Find where the given text appears and provide that cell's center as (x, y) coordinate. 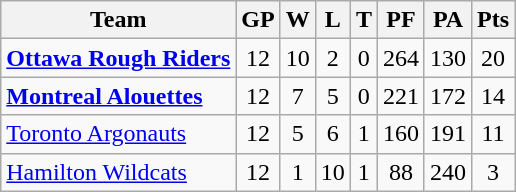
11 (494, 134)
221 (400, 96)
2 (332, 58)
14 (494, 96)
130 (448, 58)
20 (494, 58)
T (364, 20)
Hamilton Wildcats (118, 172)
W (298, 20)
7 (298, 96)
6 (332, 134)
Ottawa Rough Riders (118, 58)
88 (400, 172)
PA (448, 20)
240 (448, 172)
PF (400, 20)
Toronto Argonauts (118, 134)
Montreal Alouettes (118, 96)
Team (118, 20)
172 (448, 96)
L (332, 20)
264 (400, 58)
191 (448, 134)
3 (494, 172)
Pts (494, 20)
160 (400, 134)
GP (258, 20)
